Extract the (X, Y) coordinate from the center of the cell holding the provided text.  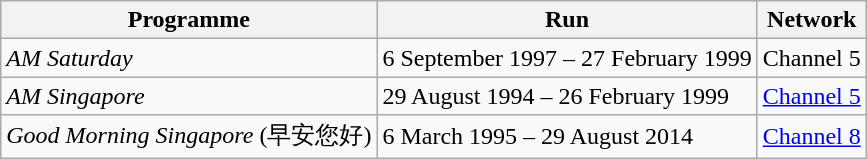
6 March 1995 – 29 August 2014 (567, 136)
29 August 1994 – 26 February 1999 (567, 96)
Channel 8 (812, 136)
Good Morning Singapore (早安您好) (189, 136)
Run (567, 20)
Network (812, 20)
6 September 1997 – 27 February 1999 (567, 58)
AM Singapore (189, 96)
AM Saturday (189, 58)
Programme (189, 20)
